For the text-containing cell, return its midpoint in [X, Y] coordinate format. 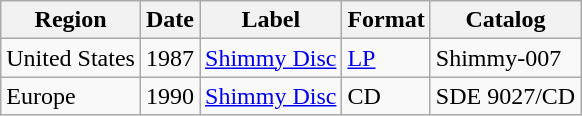
United States [71, 58]
Catalog [505, 20]
1987 [170, 58]
SDE 9027/CD [505, 96]
Label [271, 20]
Shimmy-007 [505, 58]
Region [71, 20]
LP [386, 58]
CD [386, 96]
Europe [71, 96]
Format [386, 20]
1990 [170, 96]
Date [170, 20]
